Locate the cell with the specified text and output its (X, Y) center coordinate. 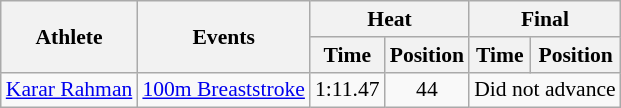
Final (545, 19)
1:11.47 (348, 90)
Karar Rahman (70, 90)
Athlete (70, 36)
Heat (390, 19)
Events (224, 36)
100m Breaststroke (224, 90)
Did not advance (545, 90)
44 (427, 90)
